Return the (x, y) coordinate for the center point of the cell that contains the specified text.  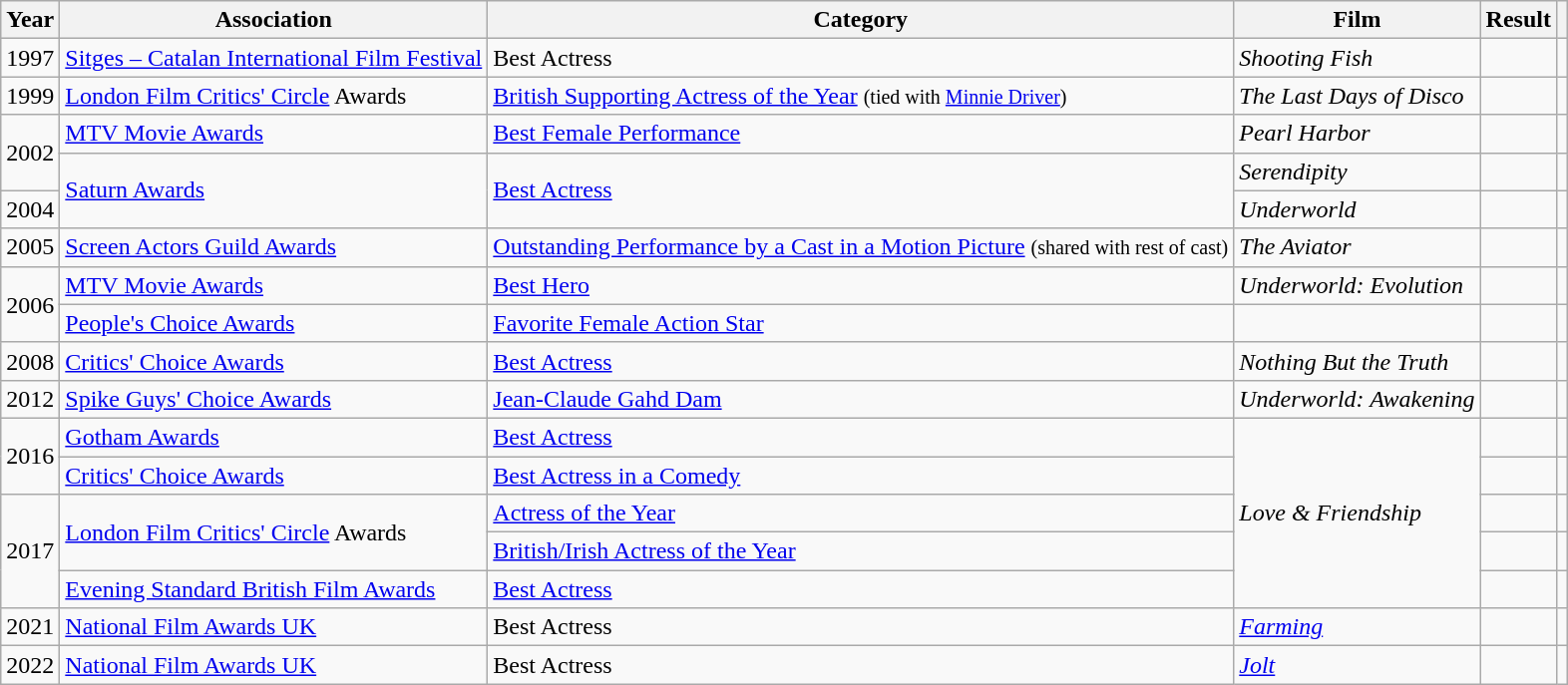
Evening Standard British Film Awards (273, 589)
Category (861, 20)
Jolt (1357, 665)
Nothing But the Truth (1357, 361)
Underworld: Evolution (1357, 285)
British Supporting Actress of the Year (tied with Minnie Driver) (861, 96)
2005 (30, 247)
Best Actress in a Comedy (861, 476)
Underworld (1357, 209)
Sitges – Catalan International Film Festival (273, 58)
Association (273, 20)
Result (1518, 20)
2021 (30, 627)
Jean-Claude Gahd Dam (861, 399)
2017 (30, 551)
Favorite Female Action Star (861, 323)
Farming (1357, 627)
2012 (30, 399)
The Aviator (1357, 247)
British/Irish Actress of the Year (861, 551)
Best Female Performance (861, 134)
2022 (30, 665)
Shooting Fish (1357, 58)
2004 (30, 209)
1999 (30, 96)
Gotham Awards (273, 437)
Love & Friendship (1357, 513)
Best Hero (861, 285)
Serendipity (1357, 171)
Pearl Harbor (1357, 134)
Underworld: Awakening (1357, 399)
People's Choice Awards (273, 323)
2016 (30, 456)
2008 (30, 361)
The Last Days of Disco (1357, 96)
Film (1357, 20)
Year (30, 20)
Saturn Awards (273, 190)
2002 (30, 153)
Outstanding Performance by a Cast in a Motion Picture (shared with rest of cast) (861, 247)
Spike Guys' Choice Awards (273, 399)
2006 (30, 304)
Screen Actors Guild Awards (273, 247)
1997 (30, 58)
Actress of the Year (861, 514)
